Capture the cell that displays the provided text and extract its (X, Y) central coordinate. 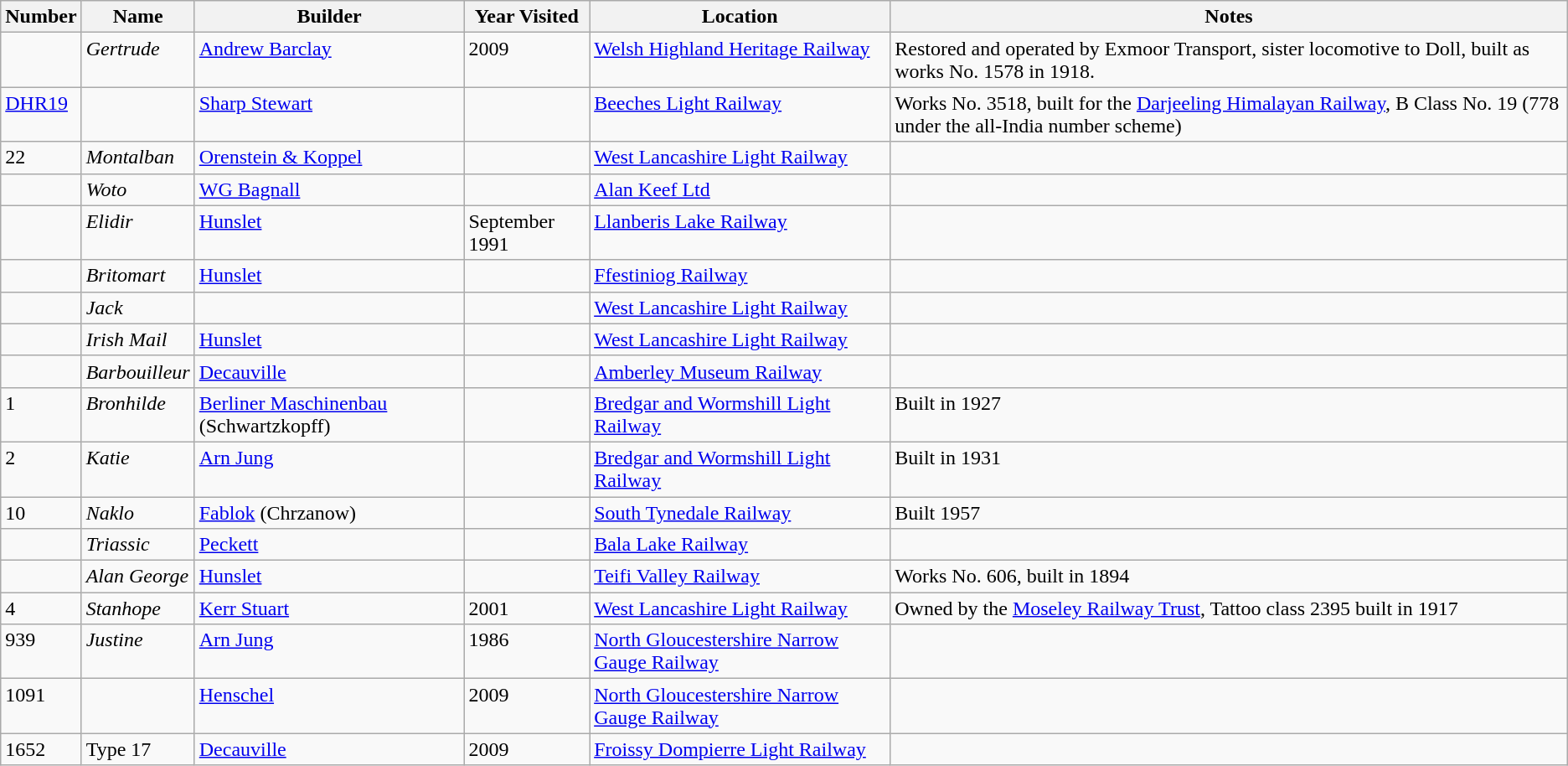
Owned by the Moseley Railway Trust, Tattoo class 2395 built in 1917 (1230, 608)
Beeches Light Railway (740, 114)
Irish Mail (137, 339)
DHR19 (41, 114)
Gertrude (137, 60)
Barbouilleur (137, 371)
Number (41, 17)
Built in 1931 (1230, 469)
Woto (137, 189)
Built in 1927 (1230, 414)
WG Bagnall (329, 189)
Notes (1230, 17)
Works No. 606, built in 1894 (1230, 577)
Amberley Museum Railway (740, 371)
Type 17 (137, 749)
Alan George (137, 577)
South Tynedale Railway (740, 512)
September 1991 (527, 233)
Alan Keef Ltd (740, 189)
Elidir (137, 233)
Jack (137, 308)
Name (137, 17)
Teifi Valley Railway (740, 577)
10 (41, 512)
Fablok (Chrzanow) (329, 512)
4 (41, 608)
Sharp Stewart (329, 114)
Triassic (137, 545)
1091 (41, 706)
Bala Lake Railway (740, 545)
Welsh Highland Heritage Railway (740, 60)
Kerr Stuart (329, 608)
2001 (527, 608)
Britomart (137, 276)
1986 (527, 652)
Llanberis Lake Railway (740, 233)
Montalban (137, 158)
Justine (137, 652)
Froissy Dompierre Light Railway (740, 749)
Henschel (329, 706)
Year Visited (527, 17)
Ffestiniog Railway (740, 276)
1 (41, 414)
Built 1957 (1230, 512)
1652 (41, 749)
Berliner Maschinenbau (Schwartzkopff) (329, 414)
Bronhilde (137, 414)
939 (41, 652)
Andrew Barclay (329, 60)
22 (41, 158)
Restored and operated by Exmoor Transport, sister locomotive to Doll, built as works No. 1578 in 1918. (1230, 60)
Orenstein & Koppel (329, 158)
Stanhope (137, 608)
2 (41, 469)
Katie (137, 469)
Peckett (329, 545)
Builder (329, 17)
Location (740, 17)
Naklo (137, 512)
Works No. 3518, built for the Darjeeling Himalayan Railway, B Class No. 19 (778 under the all-India number scheme) (1230, 114)
